Detect which cell encompasses the target text, then output its [X, Y] center coordinate. 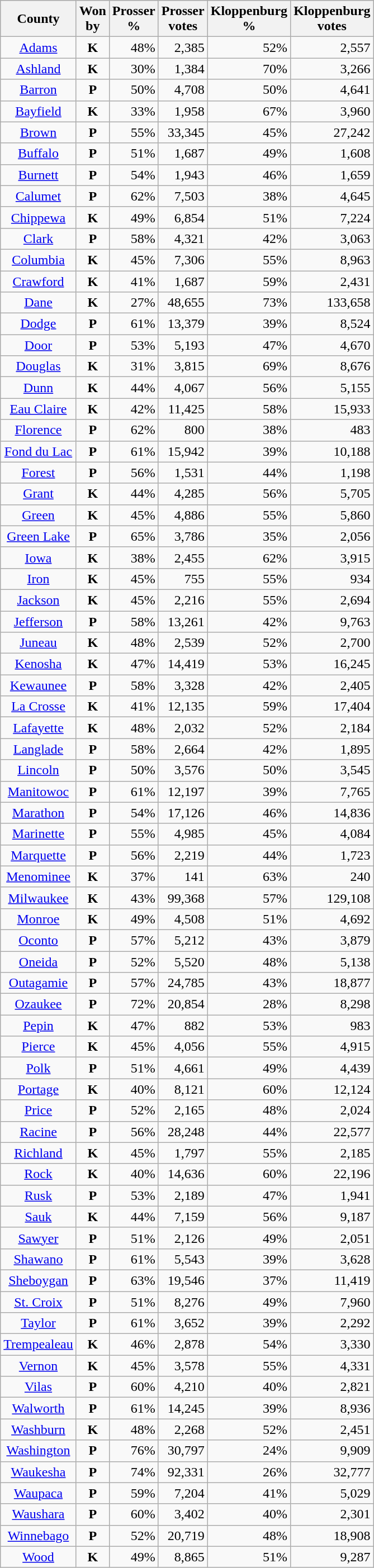
Sawyer [38, 1238]
5,543 [183, 1259]
3,402 [183, 1514]
28,248 [183, 1132]
3,330 [332, 1345]
5,520 [183, 961]
Bayfield [38, 111]
2,878 [183, 1345]
Iron [38, 579]
Racine [38, 1132]
8,276 [183, 1302]
Marathon [38, 813]
20,719 [183, 1536]
7,765 [332, 792]
Sauk [38, 1217]
7,960 [332, 1302]
755 [183, 579]
Buffalo [38, 154]
Marquette [38, 855]
31% [134, 366]
2,184 [332, 728]
Kloppenburg votes [332, 19]
30% [134, 69]
Oneida [38, 961]
2,185 [332, 1153]
2,664 [183, 749]
4,285 [183, 494]
934 [332, 579]
5,029 [332, 1493]
22,196 [332, 1174]
800 [183, 430]
74% [134, 1472]
Prosser % [134, 19]
3,328 [183, 685]
15,942 [183, 451]
Lafayette [38, 728]
Forest [38, 473]
92,331 [183, 1472]
4,985 [183, 834]
7,306 [183, 260]
8,524 [332, 324]
Manitowoc [38, 792]
4,641 [332, 90]
Green Lake [38, 536]
28% [249, 1004]
5,212 [183, 940]
1,797 [183, 1153]
4,670 [332, 345]
St. Croix [38, 1302]
2,219 [183, 855]
Langlade [38, 749]
Fond du Lac [38, 451]
Barron [38, 90]
10,188 [332, 451]
4,210 [183, 1387]
4,084 [332, 834]
18,908 [332, 1536]
Crawford [38, 281]
2,557 [332, 47]
99,368 [183, 898]
2,431 [332, 281]
Washington [38, 1451]
65% [134, 536]
2,126 [183, 1238]
69% [249, 366]
Washburn [38, 1429]
Outagamie [38, 983]
Dodge [38, 324]
3,652 [183, 1323]
7,503 [183, 196]
1,895 [332, 749]
County [38, 19]
35% [249, 536]
76% [134, 1451]
Waukesha [38, 1472]
983 [332, 1026]
Clark [38, 239]
14,245 [183, 1408]
8,865 [183, 1557]
Shawano [38, 1259]
33% [134, 111]
Jefferson [38, 622]
4,915 [332, 1047]
4,708 [183, 90]
27% [134, 303]
20,854 [183, 1004]
8,676 [332, 366]
24% [249, 1451]
Jackson [38, 600]
72% [134, 1004]
3,576 [183, 770]
3,815 [183, 366]
12,124 [332, 1089]
4,692 [332, 919]
12,135 [183, 707]
2,451 [332, 1429]
2,455 [183, 557]
2,694 [332, 600]
17,126 [183, 813]
14,836 [332, 813]
Ozaukee [38, 1004]
Milwaukee [38, 898]
Dunn [38, 388]
Polk [38, 1068]
133,658 [332, 303]
Price [38, 1111]
Eau Claire [38, 409]
Kewaunee [38, 685]
11,419 [332, 1280]
12,197 [183, 792]
2,385 [183, 47]
Waupaca [38, 1493]
Sheboygan [38, 1280]
Walworth [38, 1408]
2,051 [332, 1238]
Vilas [38, 1387]
27,242 [332, 132]
2,301 [332, 1514]
2,032 [183, 728]
8,298 [332, 1004]
3,879 [332, 940]
Calumet [38, 196]
Rock [38, 1174]
3,266 [332, 69]
70% [249, 69]
Pierce [38, 1047]
24,785 [183, 983]
13,261 [183, 622]
67% [249, 111]
Columbia [38, 260]
4,508 [183, 919]
15,933 [332, 409]
2,405 [332, 685]
14,636 [183, 1174]
483 [332, 430]
5,860 [332, 515]
33,345 [183, 132]
Oconto [38, 940]
4,321 [183, 239]
7,204 [183, 1493]
1,198 [332, 473]
3,545 [332, 770]
1,659 [332, 175]
5,138 [332, 961]
1,531 [183, 473]
Chippewa [38, 217]
1,941 [332, 1195]
Won by [93, 19]
17,404 [332, 707]
Juneau [38, 643]
240 [332, 876]
4,331 [332, 1366]
2,700 [332, 643]
3,063 [332, 239]
3,960 [332, 111]
4,439 [332, 1068]
2,056 [332, 536]
Winnebago [38, 1536]
882 [183, 1026]
3,578 [183, 1366]
1,384 [183, 69]
14,419 [183, 664]
129,108 [332, 898]
4,886 [183, 515]
16,245 [332, 664]
2,165 [183, 1111]
Taylor [38, 1323]
3,786 [183, 536]
3,915 [332, 557]
30,797 [183, 1451]
Green [38, 515]
2,821 [332, 1387]
9,187 [332, 1217]
9,287 [332, 1557]
Douglas [38, 366]
Door [38, 345]
Ashland [38, 69]
11,425 [183, 409]
2,024 [332, 1111]
Grant [38, 494]
18,877 [332, 983]
9,763 [332, 622]
4,067 [183, 388]
8,963 [332, 260]
2,268 [183, 1429]
Dane [38, 303]
2,292 [332, 1323]
5,155 [332, 388]
8,121 [183, 1089]
4,645 [332, 196]
Monroe [38, 919]
2,539 [183, 643]
8,936 [332, 1408]
Rusk [38, 1195]
1,958 [183, 111]
Richland [38, 1153]
Adams [38, 47]
26% [249, 1472]
2,189 [183, 1195]
4,661 [183, 1068]
1,723 [332, 855]
32,777 [332, 1472]
5,193 [183, 345]
Prosser votes [183, 19]
Kloppenburg % [249, 19]
Trempealeau [38, 1345]
1,608 [332, 154]
5,705 [332, 494]
Burnett [38, 175]
Menominee [38, 876]
Kenosha [38, 664]
4,056 [183, 1047]
9,909 [332, 1451]
2,216 [183, 600]
7,159 [183, 1217]
La Crosse [38, 707]
Marinette [38, 834]
7,224 [332, 217]
141 [183, 876]
Portage [38, 1089]
22,577 [332, 1132]
3,628 [332, 1259]
Iowa [38, 557]
13,379 [183, 324]
Lincoln [38, 770]
1,943 [183, 175]
Waushara [38, 1514]
Florence [38, 430]
Pepin [38, 1026]
Wood [38, 1557]
48,655 [183, 303]
Brown [38, 132]
19,546 [183, 1280]
73% [249, 303]
6,854 [183, 217]
Vernon [38, 1366]
